For the text-containing cell, return its midpoint in (X, Y) coordinate format. 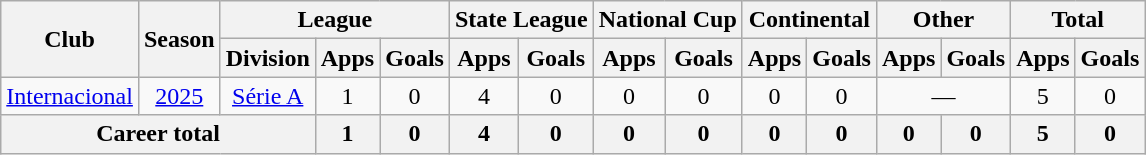
Other (943, 20)
Internacional (70, 96)
Season (179, 39)
League (334, 20)
National Cup (668, 20)
State League (521, 20)
2025 (179, 96)
Club (70, 39)
Continental (809, 20)
— (943, 96)
Total (1078, 20)
Career total (158, 134)
Division (268, 58)
Série A (268, 96)
